Determine the [X, Y] coordinate at the center of the cell enclosing the given text.  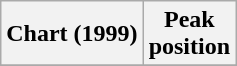
Peakposition [189, 34]
Chart (1999) [72, 34]
